From the cell containing the given text, extract its center point as (x, y) coordinate. 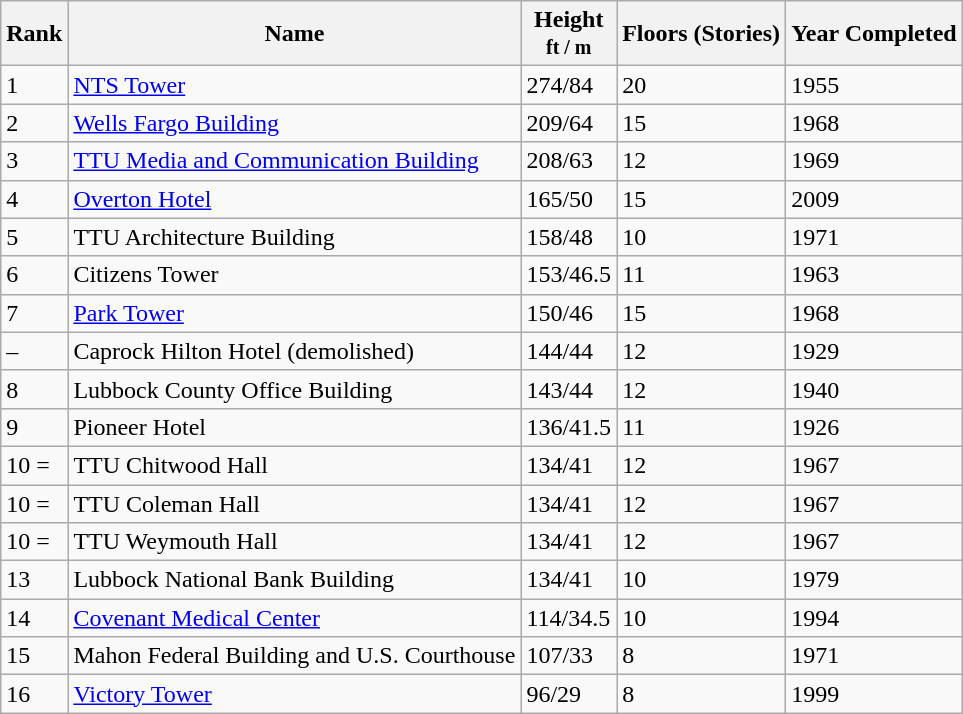
144/44 (569, 351)
7 (34, 313)
– (34, 351)
3 (34, 161)
1999 (874, 694)
1926 (874, 427)
96/29 (569, 694)
107/33 (569, 656)
1963 (874, 275)
NTS Tower (294, 85)
4 (34, 199)
Victory Tower (294, 694)
Year Completed (874, 34)
1940 (874, 389)
1955 (874, 85)
158/48 (569, 237)
5 (34, 237)
Lubbock National Bank Building (294, 580)
2 (34, 123)
143/44 (569, 389)
Citizens Tower (294, 275)
Pioneer Hotel (294, 427)
Mahon Federal Building and U.S. Courthouse (294, 656)
274/84 (569, 85)
1979 (874, 580)
Caprock Hilton Hotel (demolished) (294, 351)
Park Tower (294, 313)
16 (34, 694)
165/50 (569, 199)
Overton Hotel (294, 199)
TTU Media and Communication Building (294, 161)
20 (702, 85)
1929 (874, 351)
Name (294, 34)
Lubbock County Office Building (294, 389)
1 (34, 85)
153/46.5 (569, 275)
Covenant Medical Center (294, 618)
Heightft / m (569, 34)
14 (34, 618)
13 (34, 580)
114/34.5 (569, 618)
Floors (Stories) (702, 34)
2009 (874, 199)
TTU Architecture Building (294, 237)
136/41.5 (569, 427)
TTU Coleman Hall (294, 503)
9 (34, 427)
6 (34, 275)
209/64 (569, 123)
Rank (34, 34)
208/63 (569, 161)
TTU Weymouth Hall (294, 542)
1969 (874, 161)
Wells Fargo Building (294, 123)
1994 (874, 618)
TTU Chitwood Hall (294, 465)
150/46 (569, 313)
